For the text-containing cell, return its midpoint in [x, y] coordinate format. 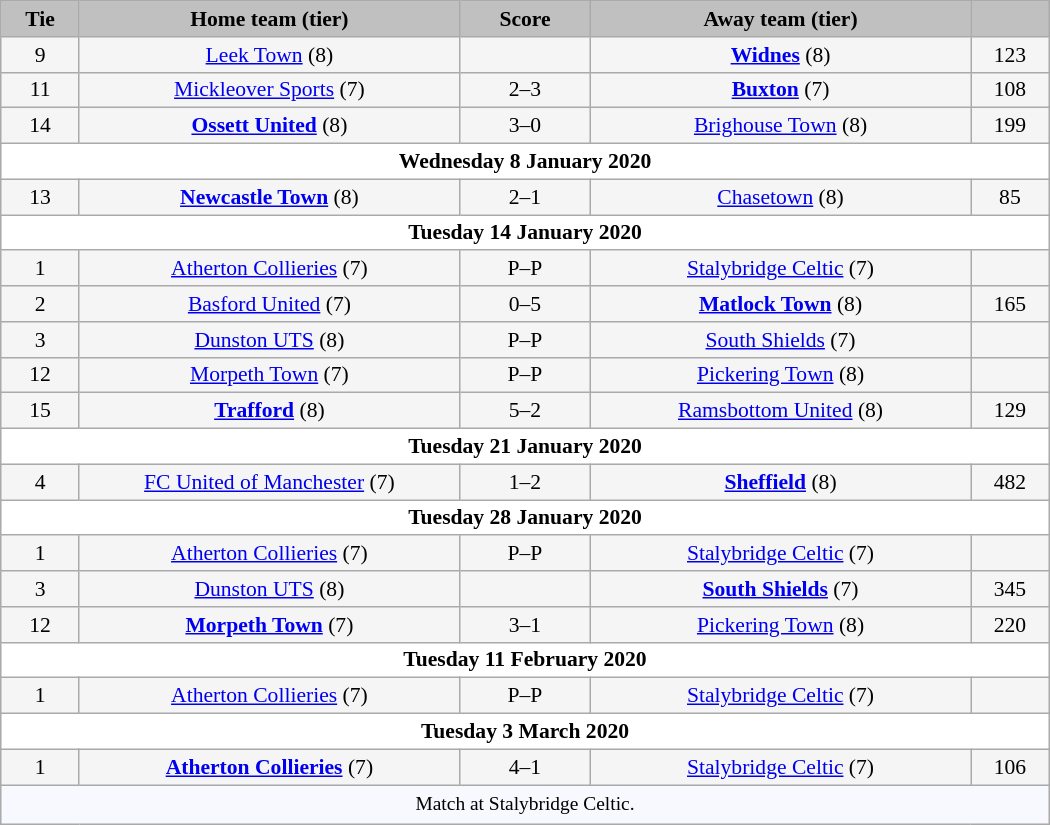
0–5 [524, 304]
482 [1010, 482]
Tuesday 28 January 2020 [525, 518]
123 [1010, 55]
14 [40, 126]
9 [40, 55]
Ossett United (8) [269, 126]
5–2 [524, 411]
Mickleover Sports (7) [269, 90]
2 [40, 304]
Home team (tier) [269, 19]
165 [1010, 304]
Matlock Town (8) [781, 304]
3–1 [524, 625]
Newcastle Town (8) [269, 197]
Tuesday 21 January 2020 [525, 447]
1–2 [524, 482]
Score [524, 19]
2–3 [524, 90]
15 [40, 411]
Leek Town (8) [269, 55]
106 [1010, 767]
345 [1010, 589]
Away team (tier) [781, 19]
108 [1010, 90]
Match at Stalybridge Celtic. [525, 804]
Basford United (7) [269, 304]
Widnes (8) [781, 55]
Brighouse Town (8) [781, 126]
Sheffield (8) [781, 482]
Chasetown (8) [781, 197]
220 [1010, 625]
Tuesday 11 February 2020 [525, 660]
FC United of Manchester (7) [269, 482]
Wednesday 8 January 2020 [525, 162]
Ramsbottom United (8) [781, 411]
Tuesday 14 January 2020 [525, 233]
13 [40, 197]
4–1 [524, 767]
Trafford (8) [269, 411]
129 [1010, 411]
3–0 [524, 126]
Buxton (7) [781, 90]
Tie [40, 19]
Tuesday 3 March 2020 [525, 732]
85 [1010, 197]
2–1 [524, 197]
11 [40, 90]
4 [40, 482]
199 [1010, 126]
